Find where the given text appears and provide that cell's center as (x, y) coordinate. 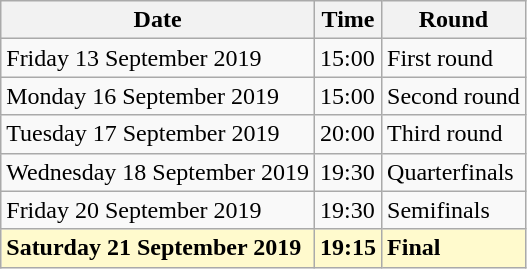
Semifinals (454, 210)
Monday 16 September 2019 (158, 96)
Final (454, 248)
19:15 (348, 248)
Round (454, 20)
Tuesday 17 September 2019 (158, 134)
Date (158, 20)
Time (348, 20)
Saturday 21 September 2019 (158, 248)
Third round (454, 134)
Quarterfinals (454, 172)
Wednesday 18 September 2019 (158, 172)
20:00 (348, 134)
First round (454, 58)
Second round (454, 96)
Friday 13 September 2019 (158, 58)
Friday 20 September 2019 (158, 210)
